Pinpoint the cell where the given text exists, returning its [X, Y] midpoint coordinate. 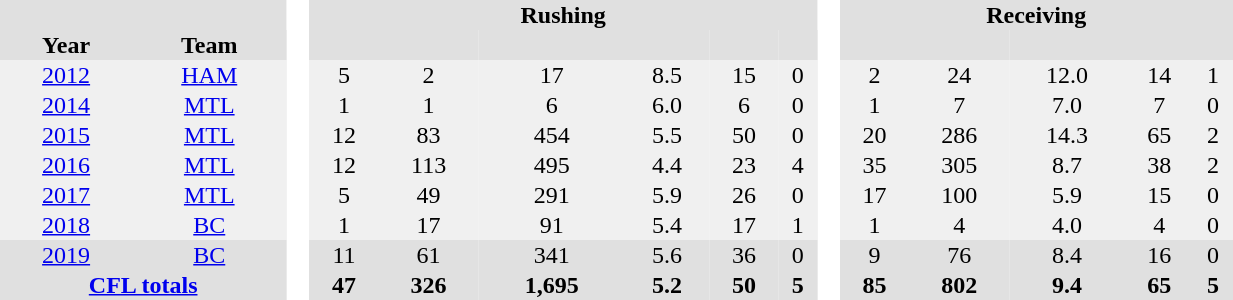
2015 [66, 135]
16 [1160, 255]
83 [429, 135]
CFL totals [143, 285]
4.4 [668, 165]
85 [874, 285]
47 [344, 285]
Receiving [1036, 15]
24 [959, 75]
286 [959, 135]
495 [552, 165]
9.4 [1066, 285]
100 [959, 195]
Team [209, 45]
14 [1160, 75]
91 [552, 225]
9 [874, 255]
49 [429, 195]
61 [429, 255]
2012 [66, 75]
14.3 [1066, 135]
2018 [66, 225]
35 [874, 165]
2017 [66, 195]
291 [552, 195]
38 [1160, 165]
5.4 [668, 225]
5.6 [668, 255]
2014 [66, 105]
2019 [66, 255]
12.0 [1066, 75]
2016 [66, 165]
8.5 [668, 75]
1,695 [552, 285]
5.2 [668, 285]
113 [429, 165]
23 [744, 165]
4.0 [1066, 225]
Year [66, 45]
Rushing [563, 15]
76 [959, 255]
8.7 [1066, 165]
454 [552, 135]
6.0 [668, 105]
HAM [209, 75]
7.0 [1066, 105]
341 [552, 255]
305 [959, 165]
26 [744, 195]
20 [874, 135]
11 [344, 255]
36 [744, 255]
802 [959, 285]
8.4 [1066, 255]
326 [429, 285]
5.5 [668, 135]
